Capture the cell that displays the provided text and extract its [x, y] central coordinate. 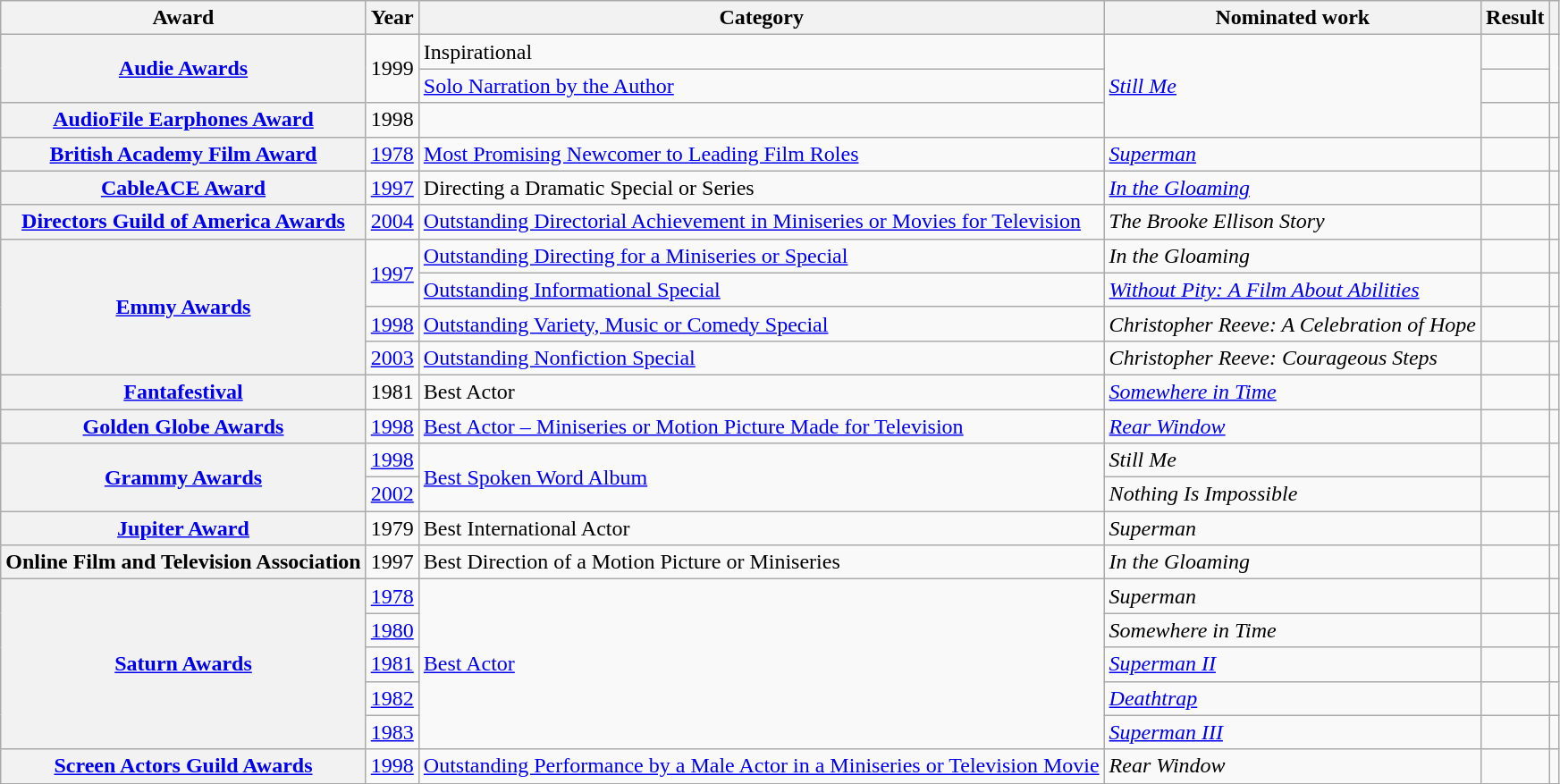
Best Spoken Word Album [762, 477]
Grammy Awards [183, 477]
1982 [392, 698]
Outstanding Directorial Achievement in Miniseries or Movies for Television [762, 222]
Without Pity: A Film About Abilities [1293, 290]
Outstanding Nonfiction Special [762, 358]
Outstanding Directing for a Miniseries or Special [762, 256]
Most Promising Newcomer to Leading Film Roles [762, 154]
Emmy Awards [183, 307]
Inspirational [762, 52]
Screen Actors Guild Awards [183, 766]
Golden Globe Awards [183, 426]
1999 [392, 69]
Jupiter Award [183, 528]
Directing a Dramatic Special or Series [762, 188]
CableACE Award [183, 188]
Result [1515, 18]
2002 [392, 494]
Audie Awards [183, 69]
Nothing Is Impossible [1293, 494]
Award [183, 18]
Online Film and Television Association [183, 562]
2004 [392, 222]
Outstanding Variety, Music or Comedy Special [762, 324]
AudioFile Earphones Award [183, 120]
Directors Guild of America Awards [183, 222]
1980 [392, 630]
1983 [392, 732]
Deathtrap [1293, 698]
Superman II [1293, 664]
2003 [392, 358]
Category [762, 18]
Christopher Reeve: A Celebration of Hope [1293, 324]
Best International Actor [762, 528]
Christopher Reeve: Courageous Steps [1293, 358]
Outstanding Performance by a Male Actor in a Miniseries or Television Movie [762, 766]
Best Direction of a Motion Picture or Miniseries [762, 562]
Year [392, 18]
1979 [392, 528]
The Brooke Ellison Story [1293, 222]
Outstanding Informational Special [762, 290]
Best Actor – Miniseries or Motion Picture Made for Television [762, 426]
Fantafestival [183, 392]
Superman III [1293, 732]
Nominated work [1293, 18]
Saturn Awards [183, 664]
Solo Narration by the Author [762, 86]
British Academy Film Award [183, 154]
